Provide the (x, y) coordinate of the cell's center where the given text is located.  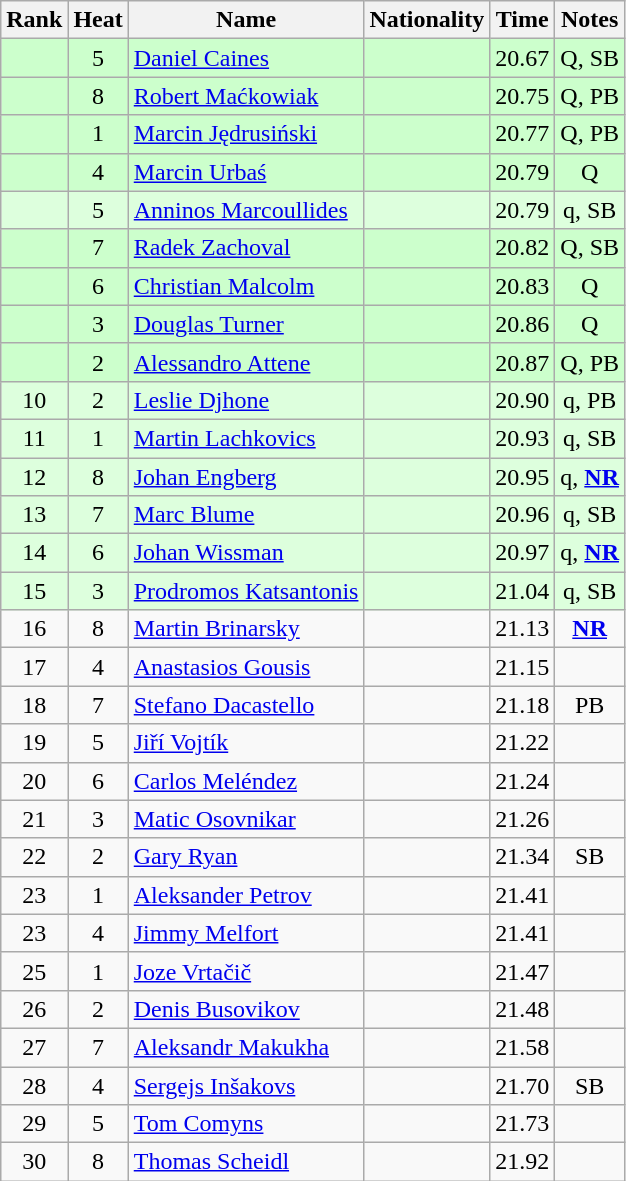
Aleksandr Makukha (246, 1047)
21.58 (522, 1047)
Robert Maćkowiak (246, 96)
Radek Zachoval (246, 248)
19 (34, 743)
Time (522, 20)
25 (34, 971)
Anastasios Gousis (246, 667)
20.96 (522, 515)
Thomas Scheidl (246, 1162)
28 (34, 1085)
21.22 (522, 743)
Sergejs Inšakovs (246, 1085)
12 (34, 477)
20.93 (522, 438)
Rank (34, 20)
21.15 (522, 667)
21.24 (522, 781)
30 (34, 1162)
21.13 (522, 629)
Jiří Vojtík (246, 743)
Marc Blume (246, 515)
20.83 (522, 286)
Nationality (427, 20)
21.48 (522, 1009)
Marcin Jędrusiński (246, 134)
21 (34, 819)
18 (34, 705)
26 (34, 1009)
21.34 (522, 857)
20.82 (522, 248)
20.86 (522, 324)
17 (34, 667)
20 (34, 781)
13 (34, 515)
Marcin Urbaś (246, 172)
16 (34, 629)
Gary Ryan (246, 857)
20.97 (522, 553)
Christian Malcolm (246, 286)
11 (34, 438)
Johan Engberg (246, 477)
Stefano Dacastello (246, 705)
Carlos Meléndez (246, 781)
q, PB (590, 400)
10 (34, 400)
Prodromos Katsantonis (246, 591)
20.90 (522, 400)
27 (34, 1047)
Martin Brinarsky (246, 629)
PB (590, 705)
NR (590, 629)
21.04 (522, 591)
Leslie Djhone (246, 400)
Denis Busovikov (246, 1009)
15 (34, 591)
Johan Wissman (246, 553)
Matic Osovnikar (246, 819)
14 (34, 553)
21.26 (522, 819)
Martin Lachkovics (246, 438)
Tom Comyns (246, 1124)
Aleksander Petrov (246, 895)
20.95 (522, 477)
Joze Vrtačič (246, 971)
21.92 (522, 1162)
20.67 (522, 58)
Anninos Marcoullides (246, 210)
20.77 (522, 134)
Jimmy Melfort (246, 933)
Douglas Turner (246, 324)
21.18 (522, 705)
Daniel Caines (246, 58)
Notes (590, 20)
21.47 (522, 971)
Alessandro Attene (246, 362)
29 (34, 1124)
21.70 (522, 1085)
Heat (98, 20)
20.75 (522, 96)
Name (246, 20)
21.73 (522, 1124)
20.87 (522, 362)
22 (34, 857)
